From the cell containing the given text, extract its center point as [x, y] coordinate. 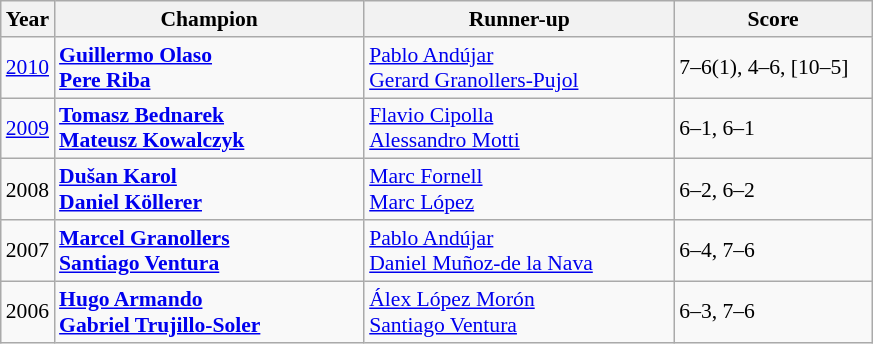
7–6(1), 4–6, [10–5] [773, 68]
2010 [28, 68]
Dušan Karol Daniel Köllerer [209, 190]
Year [28, 19]
Marcel Granollers Santiago Ventura [209, 250]
Tomasz Bednarek Mateusz Kowalczyk [209, 128]
Pablo Andújar Gerard Granollers-Pujol [519, 68]
6–4, 7–6 [773, 250]
Runner-up [519, 19]
6–3, 7–6 [773, 312]
2006 [28, 312]
Álex López Morón Santiago Ventura [519, 312]
Flavio Cipolla Alessandro Motti [519, 128]
2008 [28, 190]
Hugo Armando Gabriel Trujillo-Soler [209, 312]
Champion [209, 19]
2009 [28, 128]
6–2, 6–2 [773, 190]
2007 [28, 250]
Guillermo Olaso Pere Riba [209, 68]
Marc Fornell Marc López [519, 190]
6–1, 6–1 [773, 128]
Pablo Andújar Daniel Muñoz-de la Nava [519, 250]
Score [773, 19]
